For the text-containing cell, return its midpoint in [x, y] coordinate format. 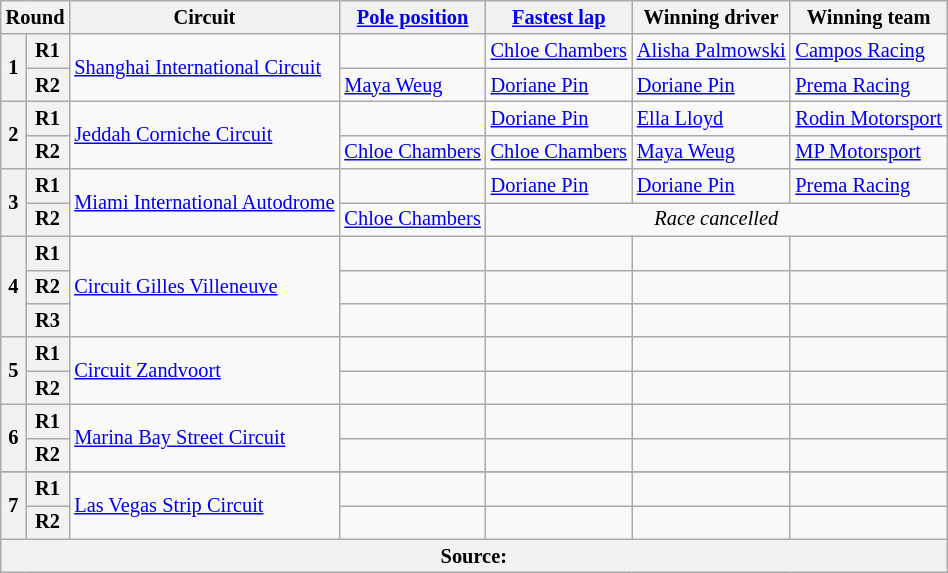
Circuit Zandvoort [204, 370]
Campos Racing [868, 51]
Marina Bay Street Circuit [204, 438]
R3 [48, 320]
Jeddah Corniche Circuit [204, 134]
Miami International Autodrome [204, 202]
4 [14, 286]
Alisha Palmowski [712, 51]
7 [14, 506]
1 [14, 68]
Ella Lloyd [712, 118]
5 [14, 370]
Rodin Motorsport [868, 118]
Source: [474, 556]
6 [14, 438]
Winning driver [712, 17]
Las Vegas Strip Circuit [204, 506]
3 [14, 202]
2 [14, 134]
Pole position [413, 17]
MP Motorsport [868, 152]
Circuit Gilles Villeneuve [204, 286]
Round [36, 17]
Shanghai International Circuit [204, 68]
Winning team [868, 17]
Circuit [204, 17]
Race cancelled [716, 219]
Fastest lap [559, 17]
